Capture the cell that displays the provided text and extract its (x, y) central coordinate. 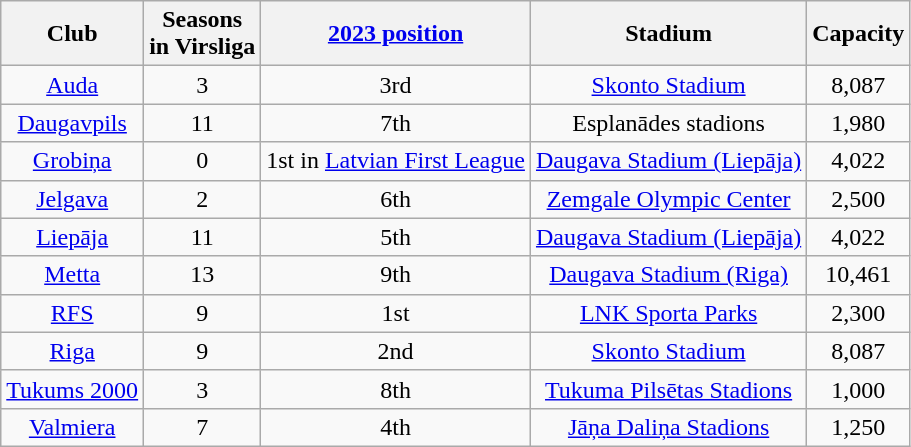
5th (396, 237)
Tukums 2000 (72, 389)
Liepāja (72, 237)
4th (396, 427)
Riga (72, 351)
1,980 (858, 123)
Metta (72, 275)
10,461 (858, 275)
Jāņa Daliņa Stadions (668, 427)
0 (202, 161)
RFS (72, 313)
Zemgale Olympic Center (668, 199)
Auda (72, 85)
Valmiera (72, 427)
1,250 (858, 427)
1st in Latvian First League (396, 161)
7th (396, 123)
Grobiņa (72, 161)
Stadium (668, 34)
LNK Sporta Parks (668, 313)
Esplanādes stadions (668, 123)
Daugava Stadium (Riga) (668, 275)
Club (72, 34)
1,000 (858, 389)
Daugavpils (72, 123)
3rd (396, 85)
Seasons in Virsliga (202, 34)
1st (396, 313)
2023 position (396, 34)
2 (202, 199)
7 (202, 427)
2nd (396, 351)
8th (396, 389)
6th (396, 199)
2,300 (858, 313)
2,500 (858, 199)
Tukuma Pilsētas Stadions (668, 389)
9th (396, 275)
13 (202, 275)
Jelgava (72, 199)
Capacity (858, 34)
